Return the (X, Y) coordinate for the center point of the cell that contains the specified text.  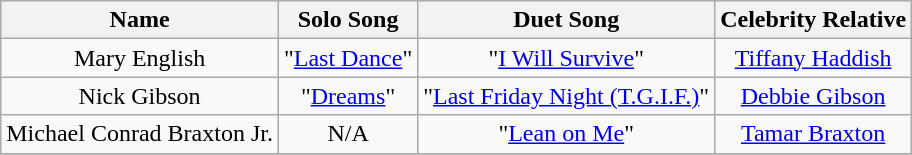
Tiffany Haddish (814, 58)
Tamar Braxton (814, 134)
"Lean on Me" (566, 134)
Nick Gibson (140, 96)
Debbie Gibson (814, 96)
Mary English (140, 58)
N/A (348, 134)
Duet Song (566, 20)
"I Will Survive" (566, 58)
Celebrity Relative (814, 20)
Name (140, 20)
Michael Conrad Braxton Jr. (140, 134)
Solo Song (348, 20)
"Dreams" (348, 96)
"Last Friday Night (T.G.I.F.)" (566, 96)
"Last Dance" (348, 58)
